Extract the [x, y] coordinate from the center of the cell holding the provided text.  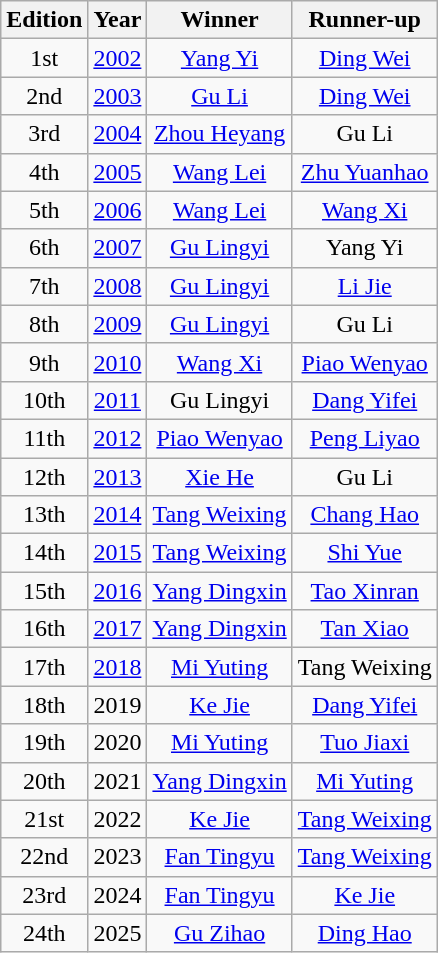
2006 [118, 210]
2005 [118, 172]
2014 [118, 515]
Zhou Heyang [220, 134]
2019 [118, 705]
17th [44, 667]
Chang Hao [364, 515]
2nd [44, 96]
22nd [44, 857]
Runner-up [364, 20]
2004 [118, 134]
Winner [220, 20]
Zhu Yuanhao [364, 172]
20th [44, 781]
3rd [44, 134]
14th [44, 553]
1st [44, 58]
18th [44, 705]
15th [44, 591]
19th [44, 743]
2012 [118, 438]
2023 [118, 857]
Gu Zihao [220, 933]
Li Jie [364, 286]
8th [44, 324]
Edition [44, 20]
2024 [118, 895]
2021 [118, 781]
Tuo Jiaxi [364, 743]
4th [44, 172]
2016 [118, 591]
7th [44, 286]
6th [44, 248]
2018 [118, 667]
2017 [118, 629]
2015 [118, 553]
16th [44, 629]
24th [44, 933]
2025 [118, 933]
2010 [118, 362]
Ding Hao [364, 933]
2020 [118, 743]
Tao Xinran [364, 591]
Xie He [220, 477]
2022 [118, 819]
Shi Yue [364, 553]
13th [44, 515]
Tan Xiao [364, 629]
21st [44, 819]
Peng Liyao [364, 438]
2009 [118, 324]
23rd [44, 895]
2007 [118, 248]
12th [44, 477]
Year [118, 20]
2008 [118, 286]
2011 [118, 400]
11th [44, 438]
2013 [118, 477]
9th [44, 362]
5th [44, 210]
2003 [118, 96]
10th [44, 400]
2002 [118, 58]
